Determine the [x, y] coordinate at the center of the cell enclosing the given text.  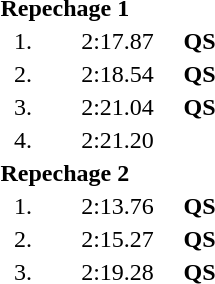
2:18.54 [118, 74]
2:17.87 [118, 41]
2:21.04 [118, 107]
2:21.20 [118, 140]
2:13.76 [118, 206]
2:15.27 [118, 239]
